Capture the cell that displays the provided text and extract its [x, y] central coordinate. 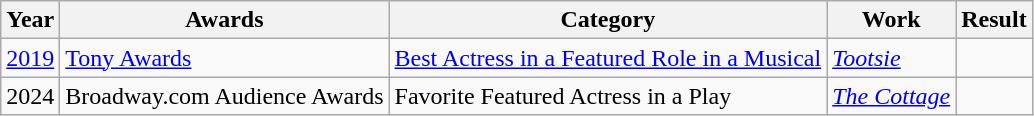
Category [608, 20]
Broadway.com Audience Awards [224, 96]
Best Actress in a Featured Role in a Musical [608, 58]
2019 [30, 58]
Tootsie [892, 58]
Result [994, 20]
The Cottage [892, 96]
Year [30, 20]
Tony Awards [224, 58]
Work [892, 20]
Favorite Featured Actress in a Play [608, 96]
2024 [30, 96]
Awards [224, 20]
